Output the (x, y) coordinate of the center of the cell containing the given text.  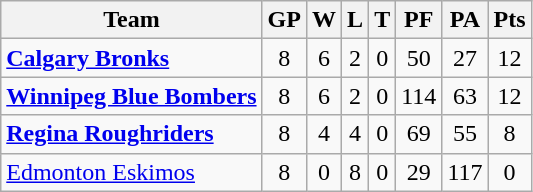
T (382, 20)
69 (419, 134)
50 (419, 58)
114 (419, 96)
Calgary Bronks (132, 58)
Regina Roughriders (132, 134)
117 (465, 172)
GP (284, 20)
Edmonton Eskimos (132, 172)
Team (132, 20)
PA (465, 20)
Pts (510, 20)
PF (419, 20)
63 (465, 96)
29 (419, 172)
27 (465, 58)
W (324, 20)
L (356, 20)
Winnipeg Blue Bombers (132, 96)
55 (465, 134)
